Scan for the cell matching the given text and deliver its (x, y) coordinate at center. 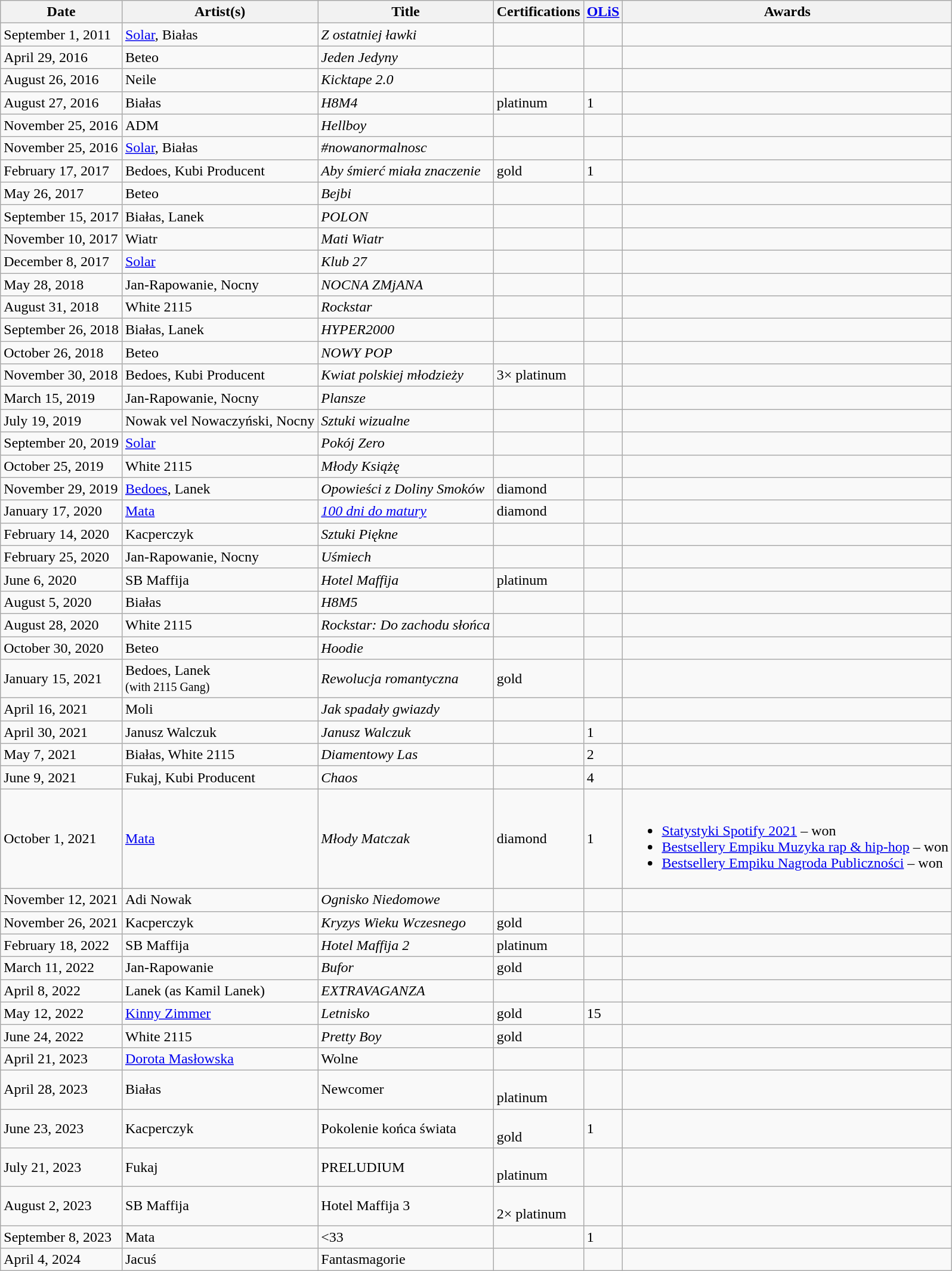
2 (603, 755)
Opowieści z Doliny Smoków (406, 489)
Chaos (406, 778)
ADM (220, 125)
January 17, 2020 (61, 511)
2× platinum (538, 1207)
August 27, 2016 (61, 103)
Rewolucja romantyczna (406, 679)
Sztuki wizualne (406, 421)
October 1, 2021 (61, 839)
Kwiat polskiej młodzieży (406, 375)
Młody Matczak (406, 839)
Adi Nowak (220, 900)
Sztuki Piękne (406, 534)
September 15, 2017 (61, 216)
Uśmiech (406, 557)
Newcomer (406, 1090)
May 26, 2017 (61, 193)
Hoodie (406, 647)
<33 (406, 1237)
February 17, 2017 (61, 171)
October 30, 2020 (61, 647)
April 30, 2021 (61, 732)
August 28, 2020 (61, 625)
Fukaj (220, 1167)
HYPER2000 (406, 330)
Title (406, 12)
August 31, 2018 (61, 307)
Wiatr (220, 239)
April 29, 2016 (61, 57)
Młody Książę (406, 466)
September 8, 2023 (61, 1237)
August 2, 2023 (61, 1207)
Mati Wiatr (406, 239)
H8M5 (406, 602)
Rockstar (406, 307)
November 26, 2021 (61, 923)
Statystyki Spotify 2021 – wonBestsellery Empiku Muzyka rap & hip-hop – wonBestsellery Empiku Nagroda Publiczności – won (787, 839)
April 8, 2022 (61, 991)
Letnisko (406, 1013)
Wolne (406, 1059)
OLiS (603, 12)
August 5, 2020 (61, 602)
July 21, 2023 (61, 1167)
Bejbi (406, 193)
Pretty Boy (406, 1036)
April 4, 2024 (61, 1260)
Hotel Maffija (406, 579)
November 29, 2019 (61, 489)
June 6, 2020 (61, 579)
Fukaj, Kubi Producent (220, 778)
Lanek (as Kamil Lanek) (220, 991)
Plansze (406, 398)
October 25, 2019 (61, 466)
January 15, 2021 (61, 679)
December 8, 2017 (61, 261)
4 (603, 778)
Artist(s) (220, 12)
April 21, 2023 (61, 1059)
Bedoes, Lanek (220, 489)
Jak spadały gwiazdy (406, 709)
Diamentowy Las (406, 755)
H8M4 (406, 103)
Neile (220, 80)
November 10, 2017 (61, 239)
Jacuś (220, 1260)
3× platinum (538, 375)
Kinny Zimmer (220, 1013)
November 12, 2021 (61, 900)
#nowanormalnosc (406, 148)
Date (61, 12)
Rockstar: Do zachodu słońca (406, 625)
Bedoes, Lanek(with 2115 Gang) (220, 679)
Jeden Jedyny (406, 57)
Pokój Zero (406, 443)
Aby śmierć miała znaczenie (406, 171)
Moli (220, 709)
Hellboy (406, 125)
May 7, 2021 (61, 755)
April 16, 2021 (61, 709)
Kicktape 2.0 (406, 80)
NOCNA ZMjANA (406, 285)
October 26, 2018 (61, 353)
POLON (406, 216)
February 18, 2022 (61, 945)
Fantasmagorie (406, 1260)
Białas, White 2115 (220, 755)
Awards (787, 12)
EXTRAVAGANZA (406, 991)
June 24, 2022 (61, 1036)
Dorota Masłowska (220, 1059)
September 20, 2019 (61, 443)
May 28, 2018 (61, 285)
Hotel Maffija 2 (406, 945)
PRELUDIUM (406, 1167)
April 28, 2023 (61, 1090)
Ognisko Niedomowe (406, 900)
February 14, 2020 (61, 534)
June 9, 2021 (61, 778)
May 12, 2022 (61, 1013)
Z ostatniej ławki (406, 35)
Certifications (538, 12)
NOWY POP (406, 353)
March 11, 2022 (61, 968)
Jan-Rapowanie (220, 968)
Nowak vel Nowaczyński, Nocny (220, 421)
February 25, 2020 (61, 557)
September 26, 2018 (61, 330)
100 dni do matury (406, 511)
15 (603, 1013)
August 26, 2016 (61, 80)
June 23, 2023 (61, 1128)
November 30, 2018 (61, 375)
Bufor (406, 968)
July 19, 2019 (61, 421)
September 1, 2011 (61, 35)
Pokolenie końca świata (406, 1128)
Hotel Maffija 3 (406, 1207)
March 15, 2019 (61, 398)
Klub 27 (406, 261)
Kryzys Wieku Wczesnego (406, 923)
